Locate the cell with the specified text and output its (x, y) center coordinate. 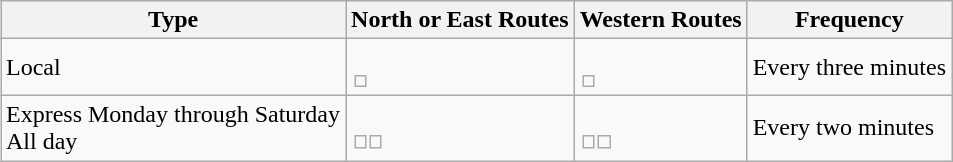
Every three minutes (849, 68)
Every two minutes (849, 128)
North or East Routes (460, 20)
Express Monday through SaturdayAll day (172, 128)
Frequency (849, 20)
Western Routes (660, 20)
Local (172, 68)
Type (172, 20)
